Identify which cell holds the provided text, then report its [x, y] central coordinate. 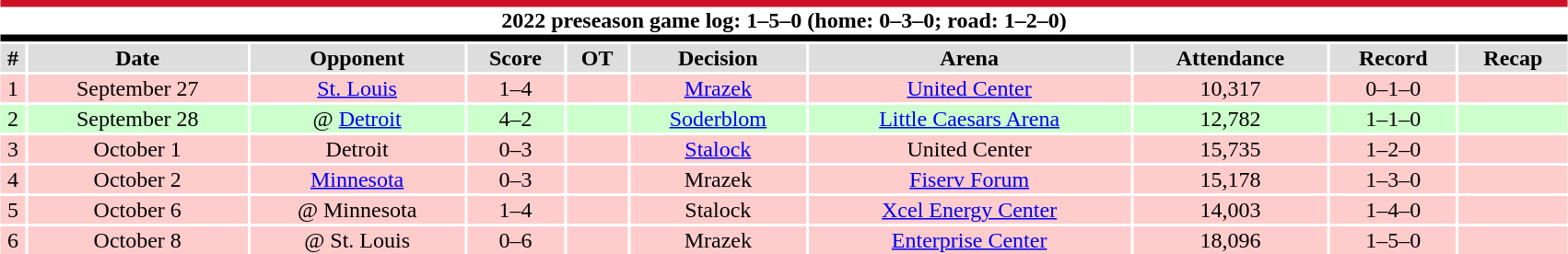
# [13, 58]
1–1–0 [1393, 119]
4–2 [516, 119]
October 1 [137, 149]
0–6 [516, 240]
2022 preseason game log: 1–5–0 (home: 0–3–0; road: 1–2–0) [784, 20]
1–5–0 [1393, 240]
4 [13, 179]
3 [13, 149]
Attendance [1231, 58]
14,003 [1231, 210]
Little Caesars Arena [969, 119]
Xcel Energy Center [969, 210]
1–4–0 [1393, 210]
Enterprise Center [969, 240]
Record [1393, 58]
2 [13, 119]
Decision [718, 58]
Soderblom [718, 119]
1–3–0 [1393, 179]
Detroit [357, 149]
15,735 [1231, 149]
September 27 [137, 88]
15,178 [1231, 179]
@ St. Louis [357, 240]
Opponent [357, 58]
Fiserv Forum [969, 179]
St. Louis [357, 88]
Arena [969, 58]
OT [597, 58]
1 [13, 88]
Minnesota [357, 179]
6 [13, 240]
0–1–0 [1393, 88]
Score [516, 58]
October 2 [137, 179]
October 8 [137, 240]
@ Minnesota [357, 210]
1–2–0 [1393, 149]
5 [13, 210]
@ Detroit [357, 119]
10,317 [1231, 88]
September 28 [137, 119]
12,782 [1231, 119]
18,096 [1231, 240]
Date [137, 58]
October 6 [137, 210]
Recap [1513, 58]
